Extract the [x, y] coordinate from the center of the cell holding the provided text.  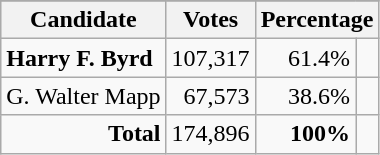
38.6% [305, 96]
174,896 [210, 134]
G. Walter Mapp [84, 96]
100% [305, 134]
Total [84, 134]
Percentage [317, 20]
67,573 [210, 96]
61.4% [305, 58]
Candidate [84, 20]
Harry F. Byrd [84, 58]
107,317 [210, 58]
Votes [210, 20]
